Scan for the cell matching the given text and deliver its [x, y] coordinate at center. 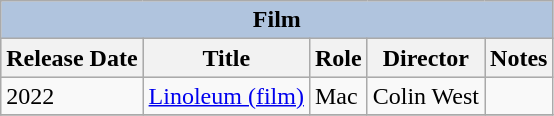
2022 [72, 96]
Release Date [72, 58]
Role [338, 58]
Linoleum (film) [226, 96]
Director [426, 58]
Mac [338, 96]
Film [277, 20]
Notes [519, 58]
Title [226, 58]
Colin West [426, 96]
